Provide the (x, y) coordinate of the cell's center where the given text is located.  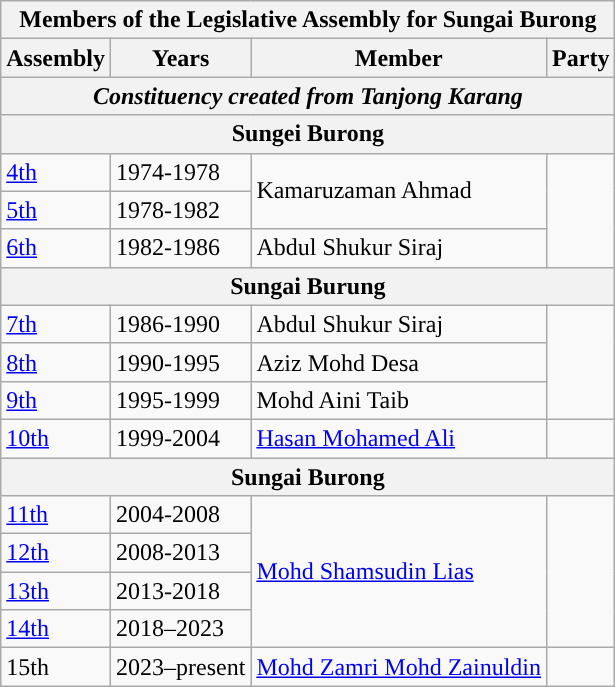
Members of the Legislative Assembly for Sungai Burong (308, 20)
1990-1995 (180, 362)
Sungei Burong (308, 134)
Years (180, 58)
12th (56, 553)
Party (581, 58)
Mohd Aini Taib (399, 400)
Constituency created from Tanjong Karang (308, 96)
1995-1999 (180, 400)
1974-1978 (180, 172)
1982-1986 (180, 248)
5th (56, 210)
13th (56, 591)
2008-2013 (180, 553)
4th (56, 172)
7th (56, 324)
2018–2023 (180, 629)
Sungai Burong (308, 477)
Sungai Burung (308, 286)
Member (399, 58)
14th (56, 629)
8th (56, 362)
Hasan Mohamed Ali (399, 438)
Mohd Shamsudin Lias (399, 572)
2004-2008 (180, 515)
6th (56, 248)
10th (56, 438)
Mohd Zamri Mohd Zainuldin (399, 667)
Kamaruzaman Ahmad (399, 191)
Aziz Mohd Desa (399, 362)
1978-1982 (180, 210)
1999-2004 (180, 438)
9th (56, 400)
1986-1990 (180, 324)
2023–present (180, 667)
Assembly (56, 58)
15th (56, 667)
2013-2018 (180, 591)
11th (56, 515)
